From the cell containing the given text, extract its center point as (X, Y) coordinate. 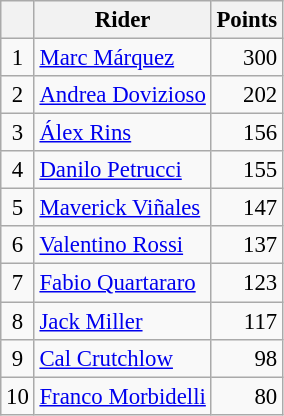
155 (246, 170)
1 (18, 58)
10 (18, 396)
Valentino Rossi (122, 245)
Marc Márquez (122, 58)
Jack Miller (122, 321)
5 (18, 208)
80 (246, 396)
Cal Crutchlow (122, 358)
Franco Morbidelli (122, 396)
4 (18, 170)
Points (246, 20)
98 (246, 358)
123 (246, 283)
6 (18, 245)
156 (246, 133)
2 (18, 95)
9 (18, 358)
300 (246, 58)
Maverick Viñales (122, 208)
Fabio Quartararo (122, 283)
Rider (122, 20)
137 (246, 245)
Danilo Petrucci (122, 170)
Álex Rins (122, 133)
Andrea Dovizioso (122, 95)
7 (18, 283)
8 (18, 321)
147 (246, 208)
117 (246, 321)
3 (18, 133)
202 (246, 95)
